Determine the [X, Y] coordinate at the center of the cell enclosing the given text.  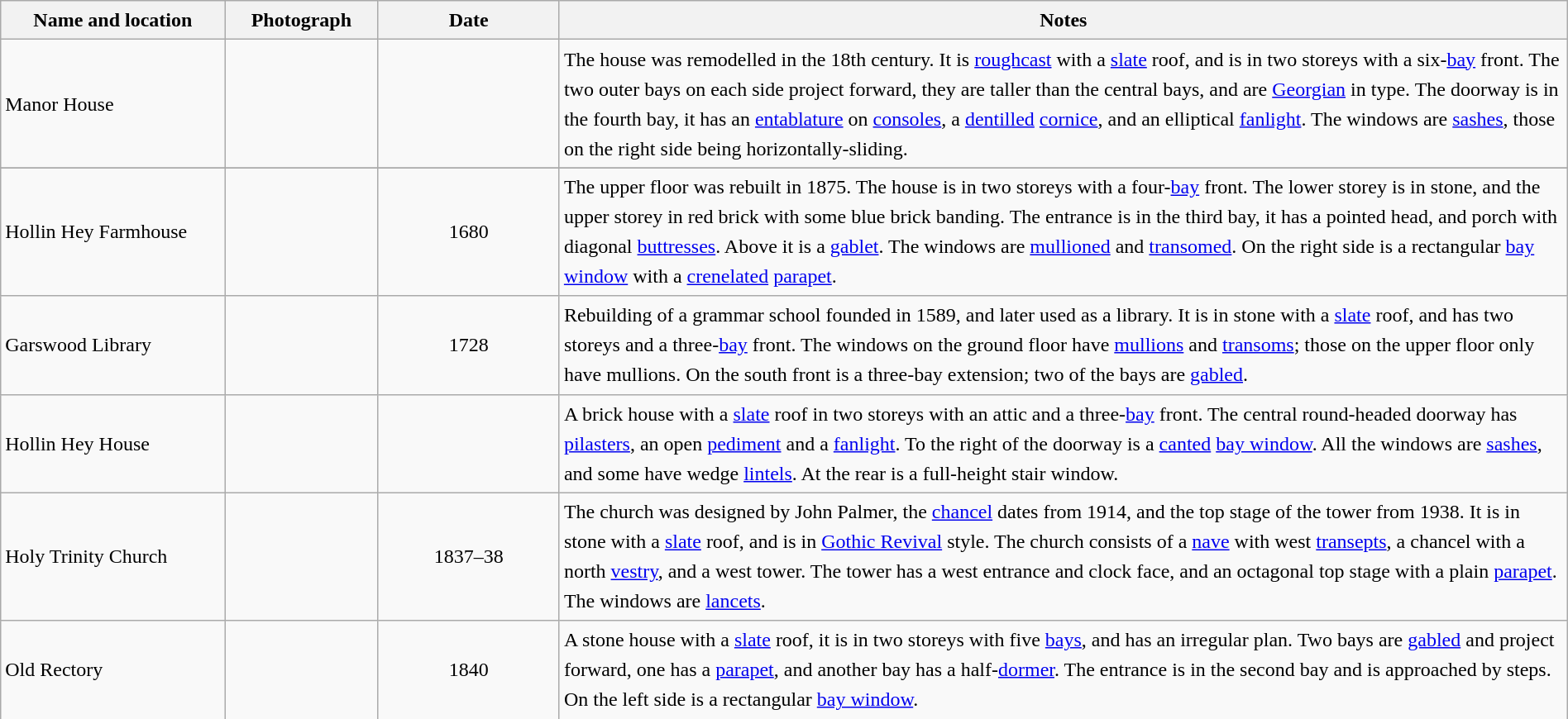
1837–38 [468, 557]
Notes [1064, 20]
1680 [468, 231]
Date [468, 20]
Hollin Hey House [112, 443]
Name and location [112, 20]
Holy Trinity Church [112, 557]
Garswood Library [112, 345]
1728 [468, 345]
Old Rectory [112, 669]
Hollin Hey Farmhouse [112, 231]
Photograph [301, 20]
1840 [468, 669]
Manor House [112, 104]
